From the cell containing the given text, extract its center point as (X, Y) coordinate. 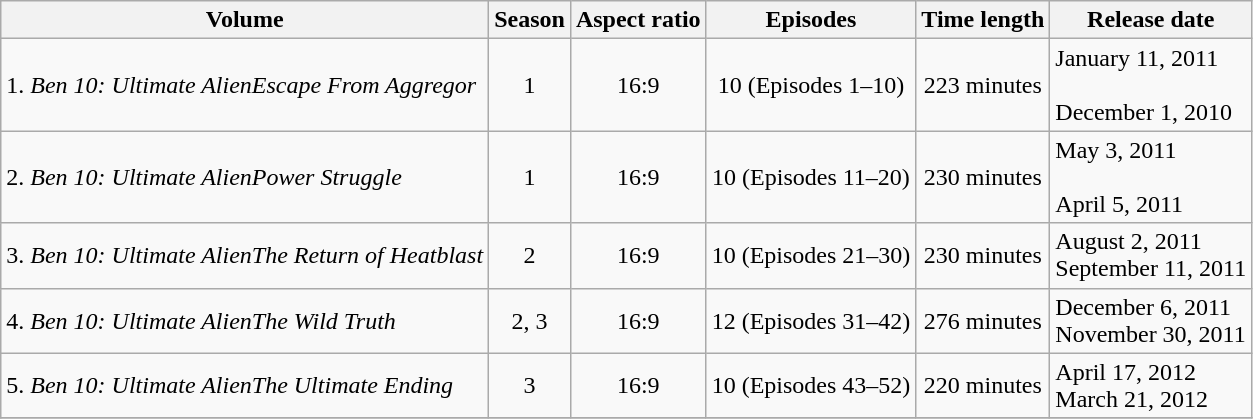
4. Ben 10: Ultimate AlienThe Wild Truth (245, 320)
January 11, 2011 December 1, 2010 (1151, 85)
2 (530, 256)
May 3, 2011 April 5, 2011 (1151, 177)
5. Ben 10: Ultimate AlienThe Ultimate Ending (245, 386)
Season (530, 20)
Episodes (811, 20)
Aspect ratio (638, 20)
10 (Episodes 43–52) (811, 386)
December 6, 2011 November 30, 2011 (1151, 320)
Time length (983, 20)
10 (Episodes 11–20) (811, 177)
Release date (1151, 20)
2, 3 (530, 320)
12 (Episodes 31–42) (811, 320)
10 (Episodes 1–10) (811, 85)
3. Ben 10: Ultimate AlienThe Return of Heatblast (245, 256)
Volume (245, 20)
2. Ben 10: Ultimate AlienPower Struggle (245, 177)
223 minutes (983, 85)
April 17, 2012 March 21, 2012 (1151, 386)
August 2, 2011 September 11, 2011 (1151, 256)
3 (530, 386)
276 minutes (983, 320)
220 minutes (983, 386)
10 (Episodes 21–30) (811, 256)
1. Ben 10: Ultimate AlienEscape From Aggregor (245, 85)
